Extract the (x, y) coordinate from the center of the cell holding the provided text.  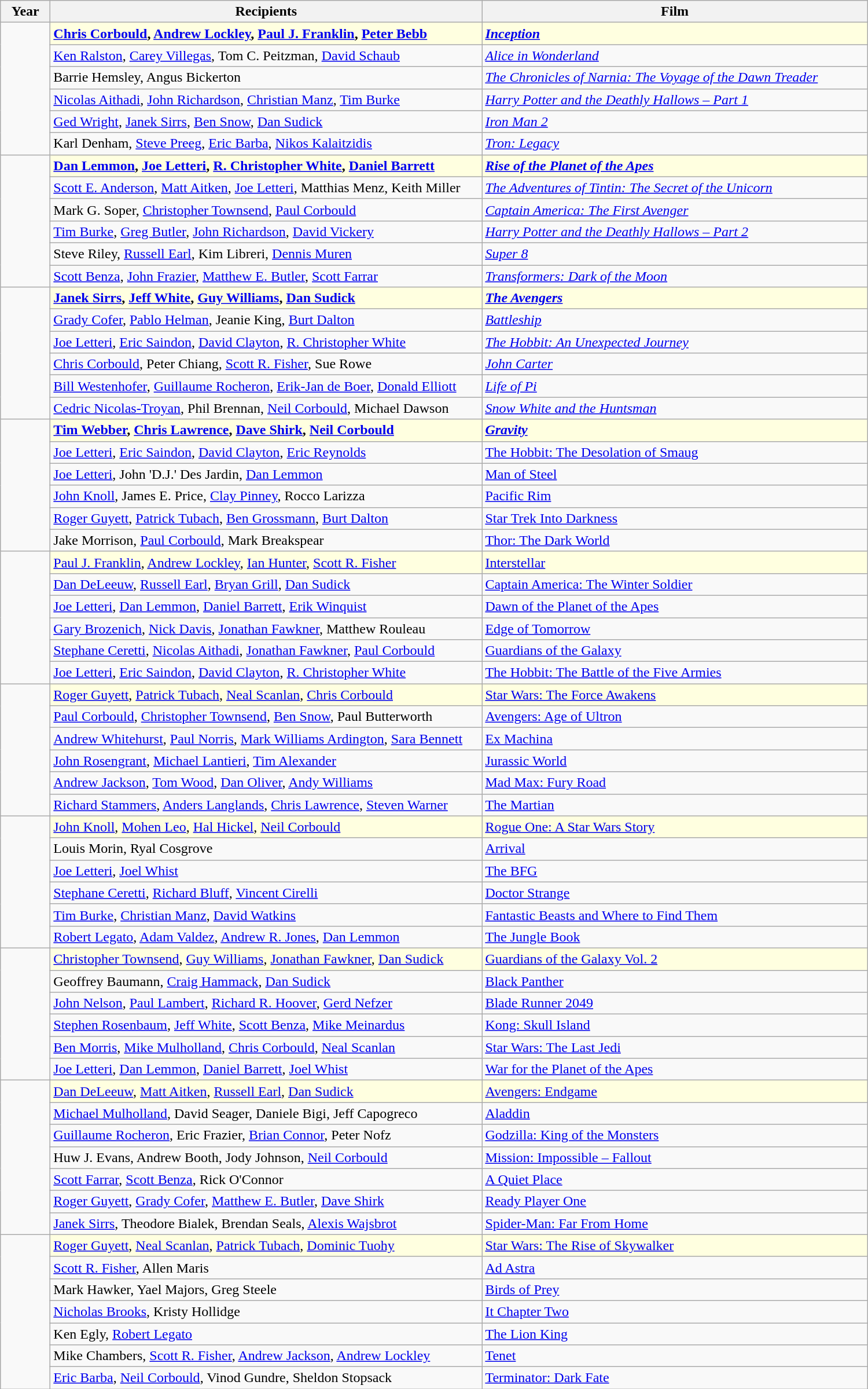
Joe Letteri, John 'D.J.' Des Jardin, Dan Lemmon (266, 474)
The Chronicles of Narnia: The Voyage of the Dawn Treader (675, 78)
Pacific Rim (675, 496)
The Hobbit: An Unexpected Journey (675, 342)
Captain America: The First Avenger (675, 210)
Birds of Prey (675, 1289)
Transformers: Dark of the Moon (675, 276)
Guardians of the Galaxy (675, 651)
Robert Legato, Adam Valdez, Andrew R. Jones, Dan Lemmon (266, 937)
Avengers: Age of Ultron (675, 717)
Joe Letteri, Joel Whist (266, 871)
Roger Guyett, Neal Scanlan, Patrick Tubach, Dominic Tuohy (266, 1245)
The Hobbit: The Battle of the Five Armies (675, 673)
Thor: The Dark World (675, 540)
Dan Lemmon, Joe Letteri, R. Christopher White, Daniel Barrett (266, 166)
Harry Potter and the Deathly Hallows – Part 2 (675, 232)
Louis Morin, Ryal Cosgrove (266, 849)
The Martian (675, 805)
Christopher Townsend, Guy Williams, Jonathan Fawkner, Dan Sudick (266, 959)
Ben Morris, Mike Mulholland, Chris Corbould, Neal Scanlan (266, 1047)
Janek Sirrs, Jeff White, Guy Williams, Dan Sudick (266, 298)
Alice in Wonderland (675, 56)
Guardians of the Galaxy Vol. 2 (675, 959)
Edge of Tomorrow (675, 628)
Scott Benza, John Frazier, Matthew E. Butler, Scott Farrar (266, 276)
Joe Letteri, Dan Lemmon, Daniel Barrett, Joel Whist (266, 1069)
Ready Player One (675, 1201)
Avengers: Endgame (675, 1091)
Ken Egly, Robert Legato (266, 1333)
Star Wars: The Rise of Skywalker (675, 1245)
Gravity (675, 430)
Janek Sirrs, Theodore Bialek, Brendan Seals, Alexis Wajsbrot (266, 1223)
John Rosengrant, Michael Lantieri, Tim Alexander (266, 761)
Dawn of the Planet of the Apes (675, 606)
Jake Morrison, Paul Corbould, Mark Breakspear (266, 540)
Grady Cofer, Pablo Helman, Jeanie King, Burt Dalton (266, 320)
Recipients (266, 12)
Year (25, 12)
Film (675, 12)
Mark Hawker, Yael Majors, Greg Steele (266, 1289)
Fantastic Beasts and Where to Find Them (675, 915)
Nicolas Aithadi, John Richardson, Christian Manz, Tim Burke (266, 100)
Andrew Jackson, Tom Wood, Dan Oliver, Andy Williams (266, 783)
John Carter (675, 364)
Snow White and the Huntsman (675, 408)
Spider-Man: Far From Home (675, 1223)
Interstellar (675, 562)
Kong: Skull Island (675, 1025)
Eric Barba, Neil Corbould, Vinod Gundre, Sheldon Stopsack (266, 1378)
Gary Brozenich, Nick Davis, Jonathan Fawkner, Matthew Rouleau (266, 628)
Arrival (675, 849)
The BFG (675, 871)
Life of Pi (675, 386)
Richard Stammers, Anders Langlands, Chris Lawrence, Steven Warner (266, 805)
Bill Westenhofer, Guillaume Rocheron, Erik-Jan de Boer, Donald Elliott (266, 386)
Scott E. Anderson, Matt Aitken, Joe Letteri, Matthias Menz, Keith Miller (266, 188)
Nicholas Brooks, Kristy Hollidge (266, 1311)
Scott R. Fisher, Allen Maris (266, 1267)
Cedric Nicolas-Troyan, Phil Brennan, Neil Corbould, Michael Dawson (266, 408)
Doctor Strange (675, 893)
Stephane Ceretti, Nicolas Aithadi, Jonathan Fawkner, Paul Corbould (266, 651)
Paul Corbould, Christopher Townsend, Ben Snow, Paul Butterworth (266, 717)
Battleship (675, 320)
War for the Planet of the Apes (675, 1069)
The Adventures of Tintin: The Secret of the Unicorn (675, 188)
Aladdin (675, 1113)
Andrew Whitehurst, Paul Norris, Mark Williams Ardington, Sara Bennett (266, 739)
Karl Denham, Steve Preeg, Eric Barba, Nikos Kalaitzidis (266, 144)
Barrie Hemsley, Angus Bickerton (266, 78)
Captain America: The Winter Soldier (675, 584)
Paul J. Franklin, Andrew Lockley, Ian Hunter, Scott R. Fisher (266, 562)
Ken Ralston, Carey Villegas, Tom C. Peitzman, David Schaub (266, 56)
Star Trek Into Darkness (675, 518)
Chris Corbould, Peter Chiang, Scott R. Fisher, Sue Rowe (266, 364)
Guillaume Rocheron, Eric Frazier, Brian Connor, Peter Nofz (266, 1135)
Jurassic World (675, 761)
Roger Guyett, Patrick Tubach, Ben Grossmann, Burt Dalton (266, 518)
Ex Machina (675, 739)
The Avengers (675, 298)
Michael Mulholland, David Seager, Daniele Bigi, Jeff Capogreco (266, 1113)
Dan DeLeeuw, Matt Aitken, Russell Earl, Dan Sudick (266, 1091)
Mark G. Soper, Christopher Townsend, Paul Corbould (266, 210)
Dan DeLeeuw, Russell Earl, Bryan Grill, Dan Sudick (266, 584)
Mad Max: Fury Road (675, 783)
The Hobbit: The Desolation of Smaug (675, 452)
Tim Webber, Chris Lawrence, Dave Shirk, Neil Corbould (266, 430)
Mike Chambers, Scott R. Fisher, Andrew Jackson, Andrew Lockley (266, 1356)
Star Wars: The Force Awakens (675, 695)
Black Panther (675, 981)
Tim Burke, Christian Manz, David Watkins (266, 915)
Steve Riley, Russell Earl, Kim Libreri, Dennis Muren (266, 254)
Joe Letteri, Dan Lemmon, Daniel Barrett, Erik Winquist (266, 606)
Stephane Ceretti, Richard Bluff, Vincent Cirelli (266, 893)
A Quiet Place (675, 1179)
Inception (675, 34)
Blade Runner 2049 (675, 1003)
Tenet (675, 1356)
Super 8 (675, 254)
Roger Guyett, Patrick Tubach, Neal Scanlan, Chris Corbould (266, 695)
Roger Guyett, Grady Cofer, Matthew E. Butler, Dave Shirk (266, 1201)
Tron: Legacy (675, 144)
Star Wars: The Last Jedi (675, 1047)
Rogue One: A Star Wars Story (675, 827)
The Jungle Book (675, 937)
Huw J. Evans, Andrew Booth, Jody Johnson, Neil Corbould (266, 1157)
Ad Astra (675, 1267)
Tim Burke, Greg Butler, John Richardson, David Vickery (266, 232)
Harry Potter and the Deathly Hallows – Part 1 (675, 100)
Stephen Rosenbaum, Jeff White, Scott Benza, Mike Meinardus (266, 1025)
Man of Steel (675, 474)
Scott Farrar, Scott Benza, Rick O'Connor (266, 1179)
Iron Man 2 (675, 122)
John Knoll, Mohen Leo, Hal Hickel, Neil Corbould (266, 827)
Mission: Impossible – Fallout (675, 1157)
Terminator: Dark Fate (675, 1378)
Chris Corbould, Andrew Lockley, Paul J. Franklin, Peter Bebb (266, 34)
The Lion King (675, 1333)
Joe Letteri, Eric Saindon, David Clayton, Eric Reynolds (266, 452)
John Nelson, Paul Lambert, Richard R. Hoover, Gerd Nefzer (266, 1003)
Ged Wright, Janek Sirrs, Ben Snow, Dan Sudick (266, 122)
It Chapter Two (675, 1311)
John Knoll, James E. Price, Clay Pinney, Rocco Larizza (266, 496)
Rise of the Planet of the Apes (675, 166)
Geoffrey Baumann, Craig Hammack, Dan Sudick (266, 981)
Godzilla: King of the Monsters (675, 1135)
